Output the (X, Y) coordinate of the center of the cell containing the given text.  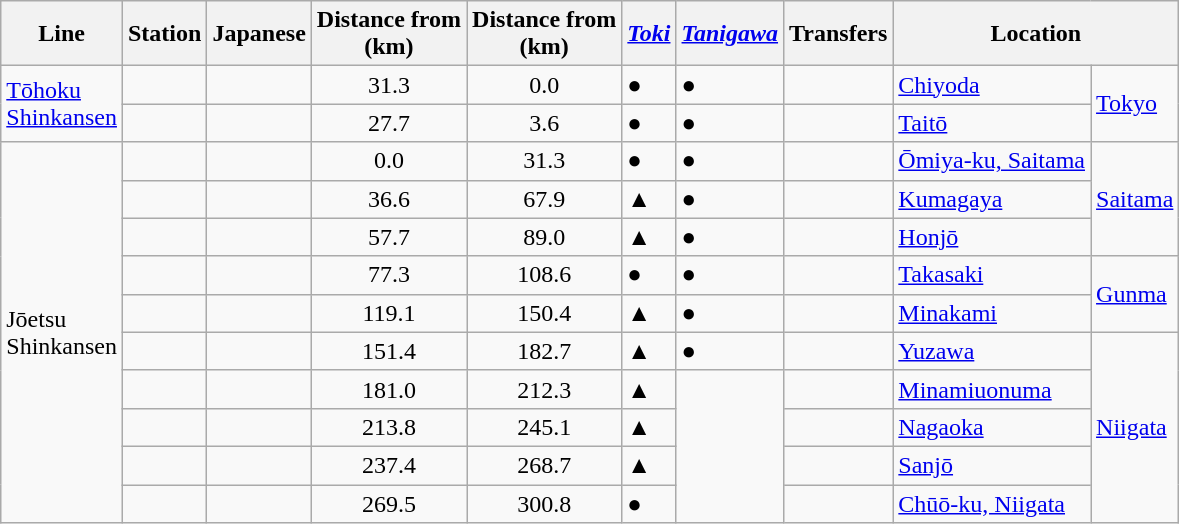
Japanese (259, 34)
Ōmiya-ku, Saitama (992, 161)
27.7 (388, 123)
Tanigawa (730, 34)
Saitama (1135, 199)
Nagaoka (992, 427)
300.8 (544, 503)
Sanjō (992, 465)
3.6 (544, 123)
Kumagaya (992, 199)
Minamiuonuma (992, 389)
108.6 (544, 275)
Transfers (838, 34)
237.4 (388, 465)
268.7 (544, 465)
Taitō (992, 123)
269.5 (388, 503)
213.8 (388, 427)
182.7 (544, 351)
Minakami (992, 313)
Location (1036, 34)
Niigata (1135, 427)
Yuzawa (992, 351)
Chiyoda (992, 85)
212.3 (544, 389)
Gunma (1135, 294)
245.1 (544, 427)
77.3 (388, 275)
Toki (649, 34)
TōhokuShinkansen (62, 104)
181.0 (388, 389)
119.1 (388, 313)
57.7 (388, 237)
Line (62, 34)
Takasaki (992, 275)
36.6 (388, 199)
Honjō (992, 237)
Chūō-ku, Niigata (992, 503)
Tokyo (1135, 104)
150.4 (544, 313)
67.9 (544, 199)
JōetsuShinkansen (62, 332)
89.0 (544, 237)
Station (164, 34)
151.4 (388, 351)
